For the text-containing cell, return its midpoint in [X, Y] coordinate format. 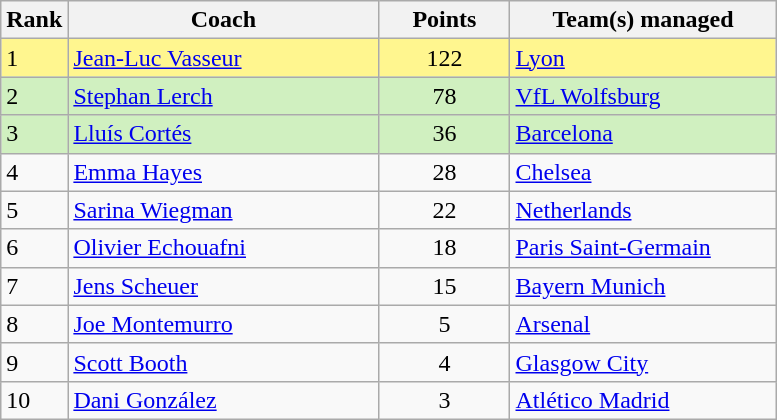
18 [444, 248]
Points [444, 20]
2 [34, 96]
36 [444, 134]
Joe Montemurro [224, 324]
Jean-Luc Vasseur [224, 58]
10 [34, 400]
8 [34, 324]
Glasgow City [643, 362]
7 [34, 286]
Lyon [643, 58]
78 [444, 96]
Chelsea [643, 172]
Lluís Cortés [224, 134]
15 [444, 286]
VfL Wolfsburg [643, 96]
6 [34, 248]
28 [444, 172]
Barcelona [643, 134]
Dani González [224, 400]
Atlético Madrid [643, 400]
9 [34, 362]
Scott Booth [224, 362]
Coach [224, 20]
22 [444, 210]
122 [444, 58]
Rank [34, 20]
Arsenal [643, 324]
Sarina Wiegman [224, 210]
Team(s) managed [643, 20]
Stephan Lerch [224, 96]
Netherlands [643, 210]
1 [34, 58]
Olivier Echouafni [224, 248]
Bayern Munich [643, 286]
Jens Scheuer [224, 286]
Paris Saint-Germain [643, 248]
Emma Hayes [224, 172]
